Locate the cell with the specified text and output its [x, y] center coordinate. 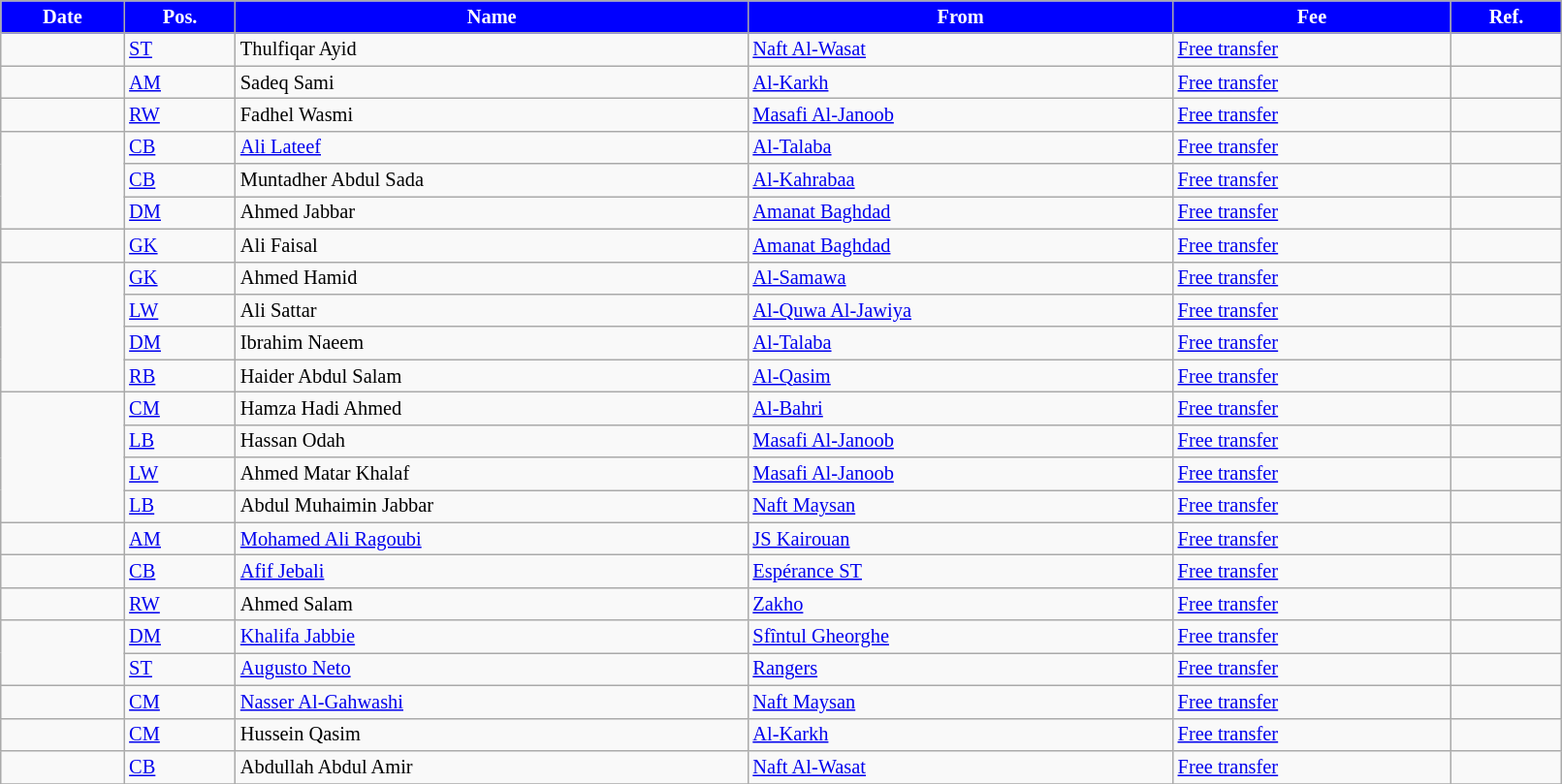
Muntadher Abdul Sada [493, 180]
Fadhel Wasmi [493, 114]
Fee [1312, 16]
Hassan Odah [493, 441]
Khalifa Jabbie [493, 637]
Sadeq Sami [493, 82]
Ahmed Salam [493, 604]
Date [63, 16]
Pos. [180, 16]
Afif Jebali [493, 571]
Abdul Muhaimin Jabbar [493, 506]
Al-Bahri [960, 408]
Ali Sattar [493, 310]
Hussein Qasim [493, 735]
Ahmed Matar Khalaf [493, 474]
Ahmed Hamid [493, 278]
Sfîntul Gheorghe [960, 637]
Al-Samawa [960, 278]
Rangers [960, 669]
Espérance ST [960, 571]
Augusto Neto [493, 669]
Mohamed Ali Ragoubi [493, 539]
RB [180, 376]
Ali Faisal [493, 245]
Ali Lateef [493, 147]
Al-Qasim [960, 376]
Thulfiqar Ayid [493, 49]
Al-Kahrabaa [960, 180]
Hamza Hadi Ahmed [493, 408]
Nasser Al-Gahwashi [493, 702]
Haider Abdul Salam [493, 376]
Ref. [1507, 16]
Zakho [960, 604]
Ahmed Jabbar [493, 212]
JS Kairouan [960, 539]
Abdullah Abdul Amir [493, 767]
From [960, 16]
Name [493, 16]
Ibrahim Naeem [493, 343]
Al-Quwa Al-Jawiya [960, 310]
